From the cell containing the given text, extract its center point as [x, y] coordinate. 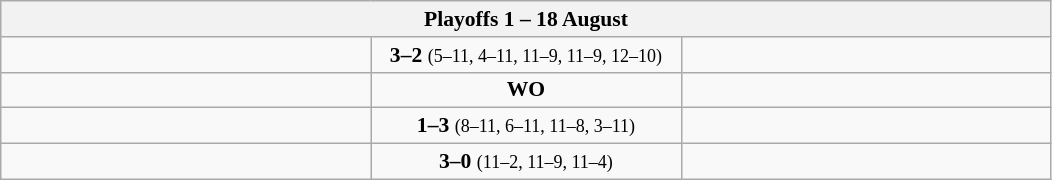
Playoffs 1 – 18 August [526, 19]
3–2 (5–11, 4–11, 11–9, 11–9, 12–10) [526, 55]
WO [526, 90]
3–0 (11–2, 11–9, 11–4) [526, 162]
1–3 (8–11, 6–11, 11–8, 3–11) [526, 126]
